Return the (x, y) coordinate for the center point of the cell that contains the specified text.  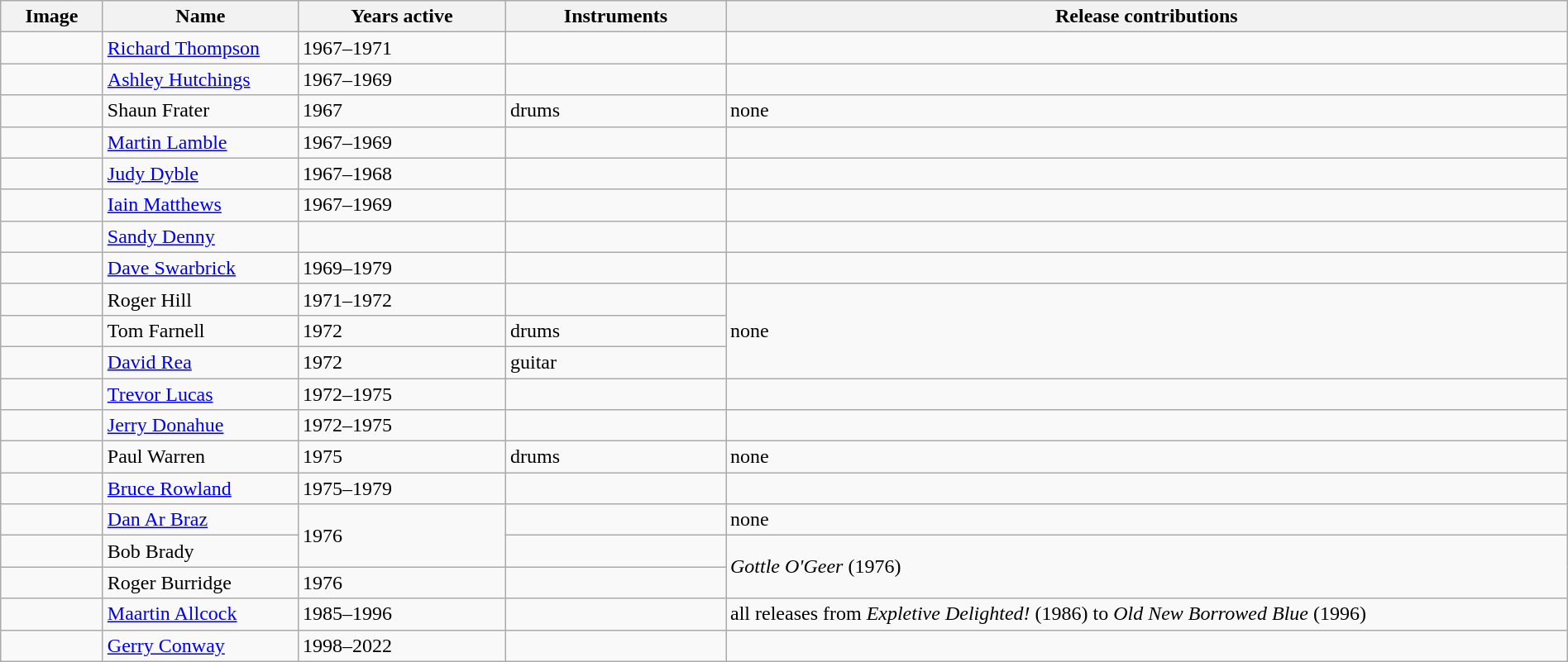
Iain Matthews (200, 205)
Gerry Conway (200, 645)
1969–1979 (402, 268)
1967–1968 (402, 174)
all releases from Expletive Delighted! (1986) to Old New Borrowed Blue (1996) (1147, 614)
Martin Lamble (200, 142)
Years active (402, 17)
guitar (615, 362)
Roger Hill (200, 299)
Richard Thompson (200, 48)
David Rea (200, 362)
Ashley Hutchings (200, 79)
Judy Dyble (200, 174)
Paul Warren (200, 457)
1967 (402, 111)
Roger Burridge (200, 583)
1975 (402, 457)
1967–1971 (402, 48)
1971–1972 (402, 299)
1998–2022 (402, 645)
Trevor Lucas (200, 394)
Name (200, 17)
Dave Swarbrick (200, 268)
Release contributions (1147, 17)
Bruce Rowland (200, 488)
Shaun Frater (200, 111)
Maartin Allcock (200, 614)
Instruments (615, 17)
Tom Farnell (200, 331)
Bob Brady (200, 551)
Sandy Denny (200, 236)
1985–1996 (402, 614)
Jerry Donahue (200, 426)
Image (52, 17)
1975–1979 (402, 488)
Gottle O'Geer (1976) (1147, 567)
Dan Ar Braz (200, 520)
